Extract the [X, Y] coordinate from the center of the cell holding the provided text.  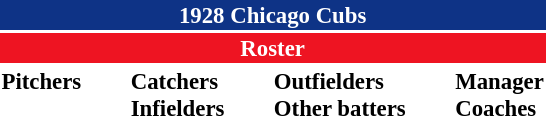
Roster [272, 48]
1928 Chicago Cubs [272, 15]
